Return the (X, Y) coordinate for the center point of the cell that contains the specified text.  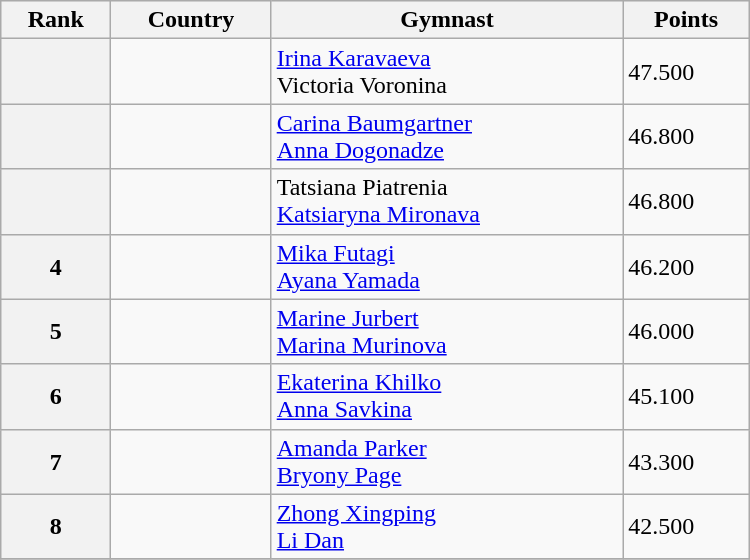
5 (56, 332)
46.200 (686, 266)
Carina BaumgartnerAnna Dogonadze (447, 136)
Amanda ParkerBryony Page (447, 462)
Tatsiana PiatreniaKatsiaryna Mironava (447, 202)
42.500 (686, 526)
8 (56, 526)
43.300 (686, 462)
Mika FutagiAyana Yamada (447, 266)
6 (56, 396)
7 (56, 462)
Country (191, 20)
Ekaterina KhilkoAnna Savkina (447, 396)
Zhong XingpingLi Dan (447, 526)
Marine JurbertMarina Murinova (447, 332)
Points (686, 20)
Gymnast (447, 20)
46.000 (686, 332)
45.100 (686, 396)
47.500 (686, 72)
Irina Karavaeva Victoria Voronina (447, 72)
4 (56, 266)
Rank (56, 20)
